For the text-containing cell, return its midpoint in [x, y] coordinate format. 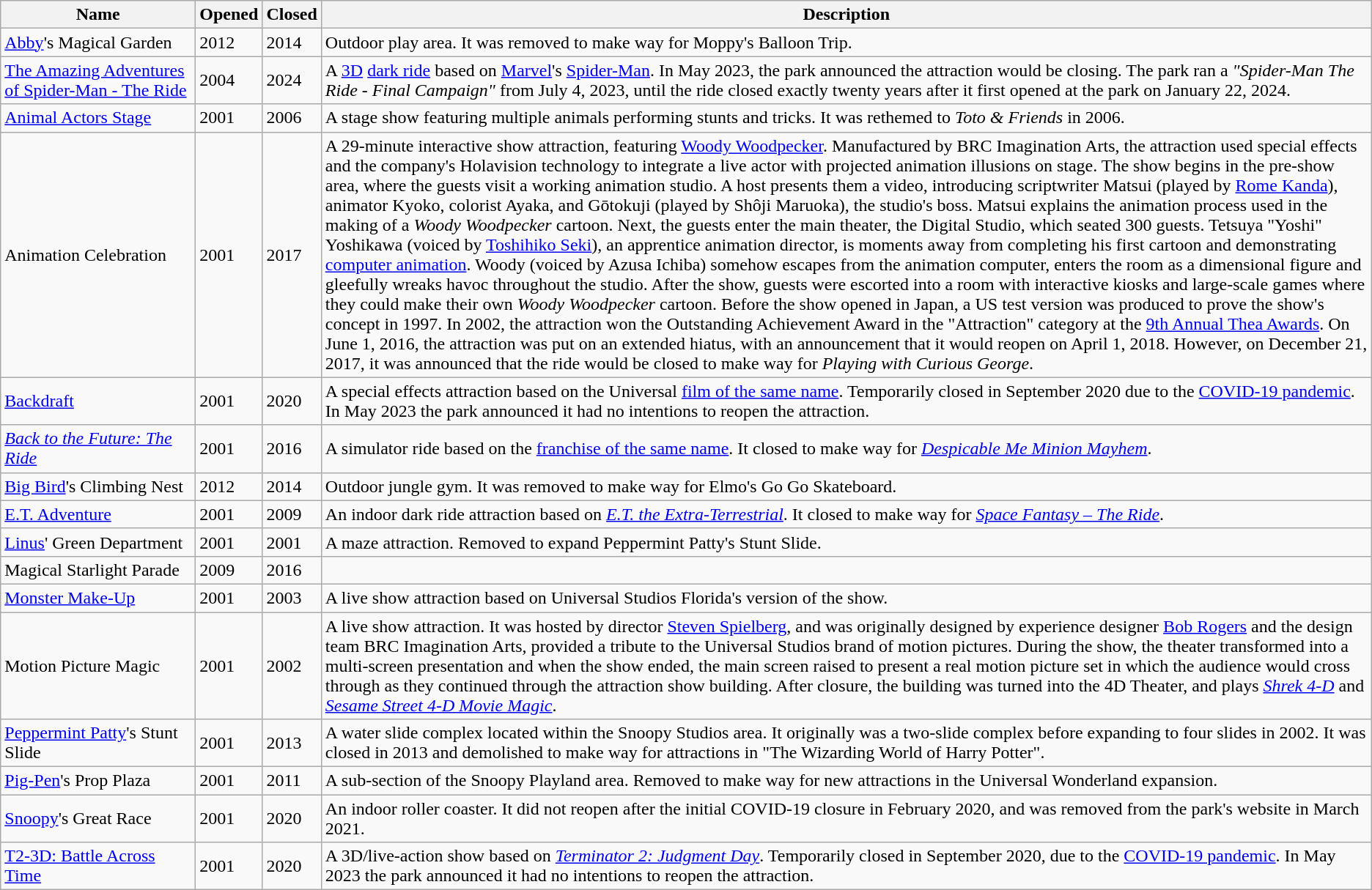
Backdraft [98, 401]
A simulator ride based on the franchise of the same name. It closed to make way for Despicable Me Minion Mayhem. [846, 448]
A live show attraction based on Universal Studios Florida's version of the show. [846, 598]
Animation Celebration [98, 255]
Big Bird's Climbing Nest [98, 486]
Name [98, 15]
A sub-section of the Snoopy Playland area. Removed to make way for new attractions in the Universal Wonderland expansion. [846, 781]
Outdoor jungle gym. It was removed to make way for Elmo's Go Go Skateboard. [846, 486]
Motion Picture Magic [98, 666]
An indoor dark ride attraction based on E.T. the Extra-Terrestrial. It closed to make way for Space Fantasy – The Ride. [846, 514]
T2-3D: Battle Across Time [98, 866]
Opened [229, 15]
2013 [292, 743]
Animal Actors Stage [98, 118]
Peppermint Patty's Stunt Slide [98, 743]
The Amazing Adventures of Spider-Man - The Ride [98, 81]
2024 [292, 81]
2003 [292, 598]
A stage show featuring multiple animals performing stunts and tricks. It was rethemed to Toto & Friends in 2006. [846, 118]
Description [846, 15]
2004 [229, 81]
2011 [292, 781]
E.T. Adventure [98, 514]
Abby's Magical Garden [98, 42]
Monster Make-Up [98, 598]
Snoopy's Great Race [98, 819]
Outdoor play area. It was removed to make way for Moppy's Balloon Trip. [846, 42]
2002 [292, 666]
2006 [292, 118]
Closed [292, 15]
A maze attraction. Removed to expand Peppermint Patty's Stunt Slide. [846, 542]
Back to the Future: The Ride [98, 448]
Magical Starlight Parade [98, 570]
Pig-Pen's Prop Plaza [98, 781]
2017 [292, 255]
Linus' Green Department [98, 542]
